Locate the cell with the specified text and output its (x, y) center coordinate. 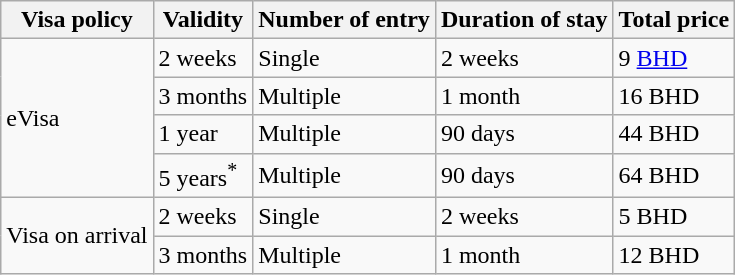
16 BHD (674, 96)
5 years* (203, 176)
1 year (203, 134)
eVisa (77, 118)
5 BHD (674, 217)
9 BHD (674, 58)
Number of entry (344, 20)
Visa policy (77, 20)
64 BHD (674, 176)
44 BHD (674, 134)
Visa on arrival (77, 236)
12 BHD (674, 255)
Duration of stay (524, 20)
Total price (674, 20)
Validity (203, 20)
